Capture the cell that displays the provided text and extract its [X, Y] central coordinate. 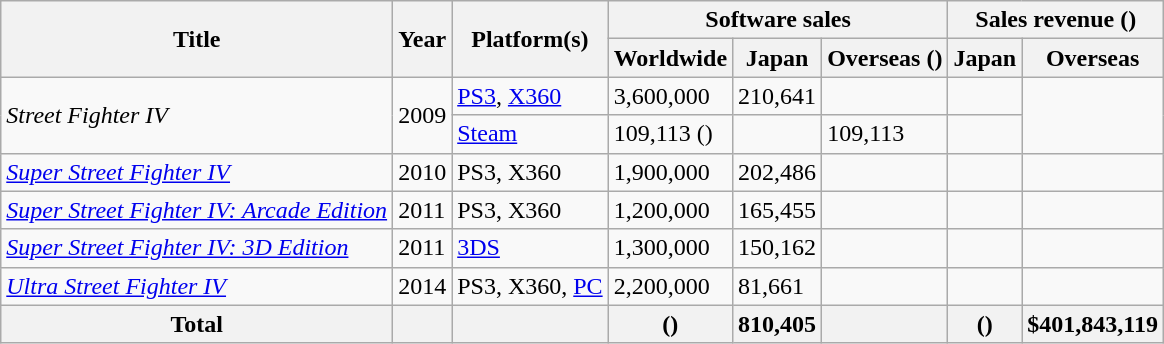
Street Fighter IV [197, 115]
2009 [422, 115]
Software sales [778, 20]
3DS [530, 248]
Super Street Fighter IV: 3D Edition [197, 248]
Steam [530, 134]
Super Street Fighter IV [197, 172]
Overseas [1093, 58]
81,661 [778, 286]
2014 [422, 286]
Ultra Street Fighter IV [197, 286]
109,113 [885, 134]
210,641 [778, 96]
$401,843,119 [1093, 324]
Sales revenue () [1056, 20]
1,900,000 [670, 172]
1,300,000 [670, 248]
2010 [422, 172]
PS3, X360, PC [530, 286]
2,200,000 [670, 286]
165,455 [778, 210]
810,405 [778, 324]
Overseas () [885, 58]
Platform(s) [530, 39]
Super Street Fighter IV: Arcade Edition [197, 210]
109,113 () [670, 134]
202,486 [778, 172]
1,200,000 [670, 210]
Year [422, 39]
Worldwide [670, 58]
Title [197, 39]
Total [197, 324]
150,162 [778, 248]
3,600,000 [670, 96]
